Return the [X, Y] coordinate for the center point of the cell that contains the specified text.  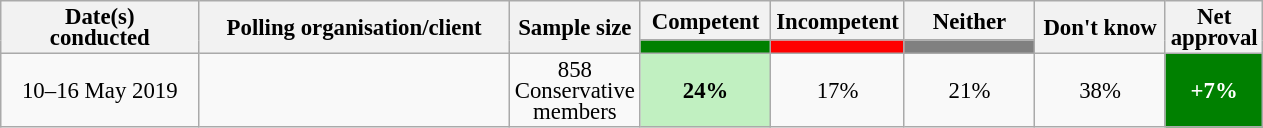
858 Conservative members [574, 91]
21% [970, 91]
Polling organisation/client [354, 28]
Incompetent [838, 20]
Sample size [574, 28]
24% [706, 91]
Date(s)conducted [100, 28]
38% [1100, 91]
10–16 May 2019 [100, 91]
Neither [970, 20]
17% [838, 91]
Don't know [1100, 28]
+7% [1214, 91]
Competent [706, 20]
Net approval [1214, 28]
